Output the [x, y] coordinate of the center of the cell containing the given text.  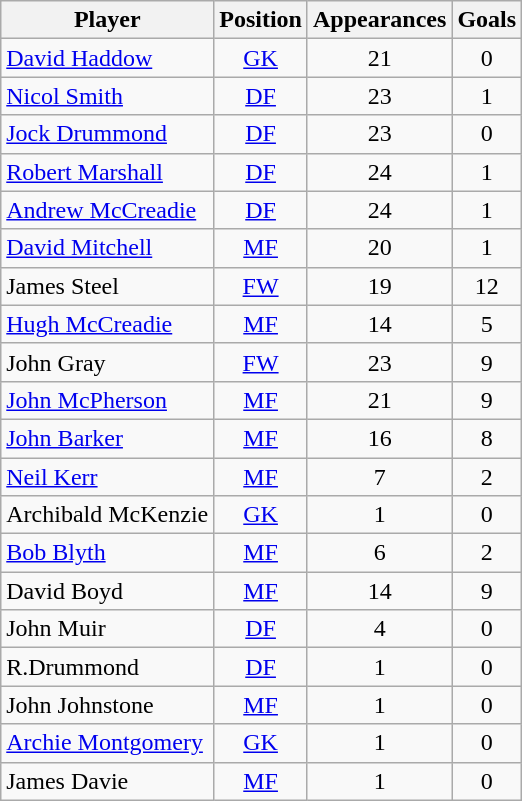
David Boyd [108, 591]
John Muir [108, 629]
12 [487, 286]
John McPherson [108, 400]
7 [379, 477]
John Gray [108, 362]
20 [379, 248]
Robert Marshall [108, 172]
Player [108, 20]
Nicol Smith [108, 96]
Neil Kerr [108, 477]
6 [379, 553]
19 [379, 286]
David Mitchell [108, 248]
Archie Montgomery [108, 743]
Andrew McCreadie [108, 210]
4 [379, 629]
James Steel [108, 286]
5 [487, 324]
Jock Drummond [108, 134]
John Johnstone [108, 705]
R.Drummond [108, 667]
John Barker [108, 438]
Goals [487, 20]
16 [379, 438]
Appearances [379, 20]
Archibald McKenzie [108, 515]
Position [261, 20]
Bob Blyth [108, 553]
David Haddow [108, 58]
8 [487, 438]
James Davie [108, 781]
Hugh McCreadie [108, 324]
